Return the (X, Y) coordinate for the center point of the cell that contains the specified text.  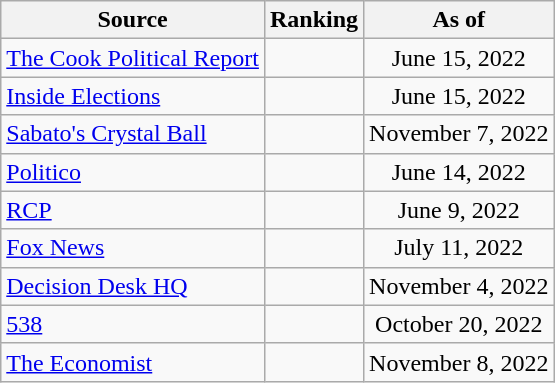
November 4, 2022 (459, 286)
Ranking (314, 20)
RCP (133, 210)
The Cook Political Report (133, 58)
Inside Elections (133, 96)
November 8, 2022 (459, 362)
June 14, 2022 (459, 172)
Source (133, 20)
November 7, 2022 (459, 134)
Sabato's Crystal Ball (133, 134)
Fox News (133, 248)
Politico (133, 172)
October 20, 2022 (459, 324)
July 11, 2022 (459, 248)
The Economist (133, 362)
June 9, 2022 (459, 210)
As of (459, 20)
538 (133, 324)
Decision Desk HQ (133, 286)
